Determine the (X, Y) coordinate at the center of the cell enclosing the given text.  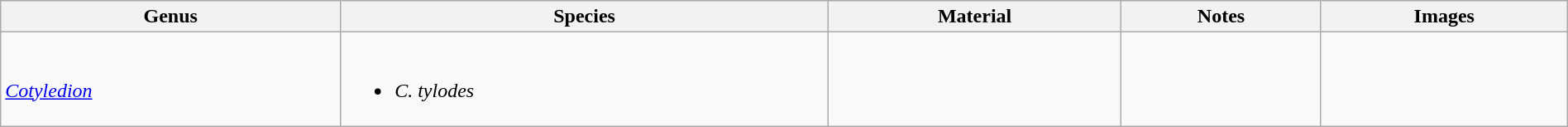
Species (585, 17)
Cotyledion (170, 80)
Images (1444, 17)
Genus (170, 17)
Material (974, 17)
Notes (1221, 17)
C. tylodes (585, 80)
